Provide the (X, Y) coordinate of the cell's center where the given text is located.  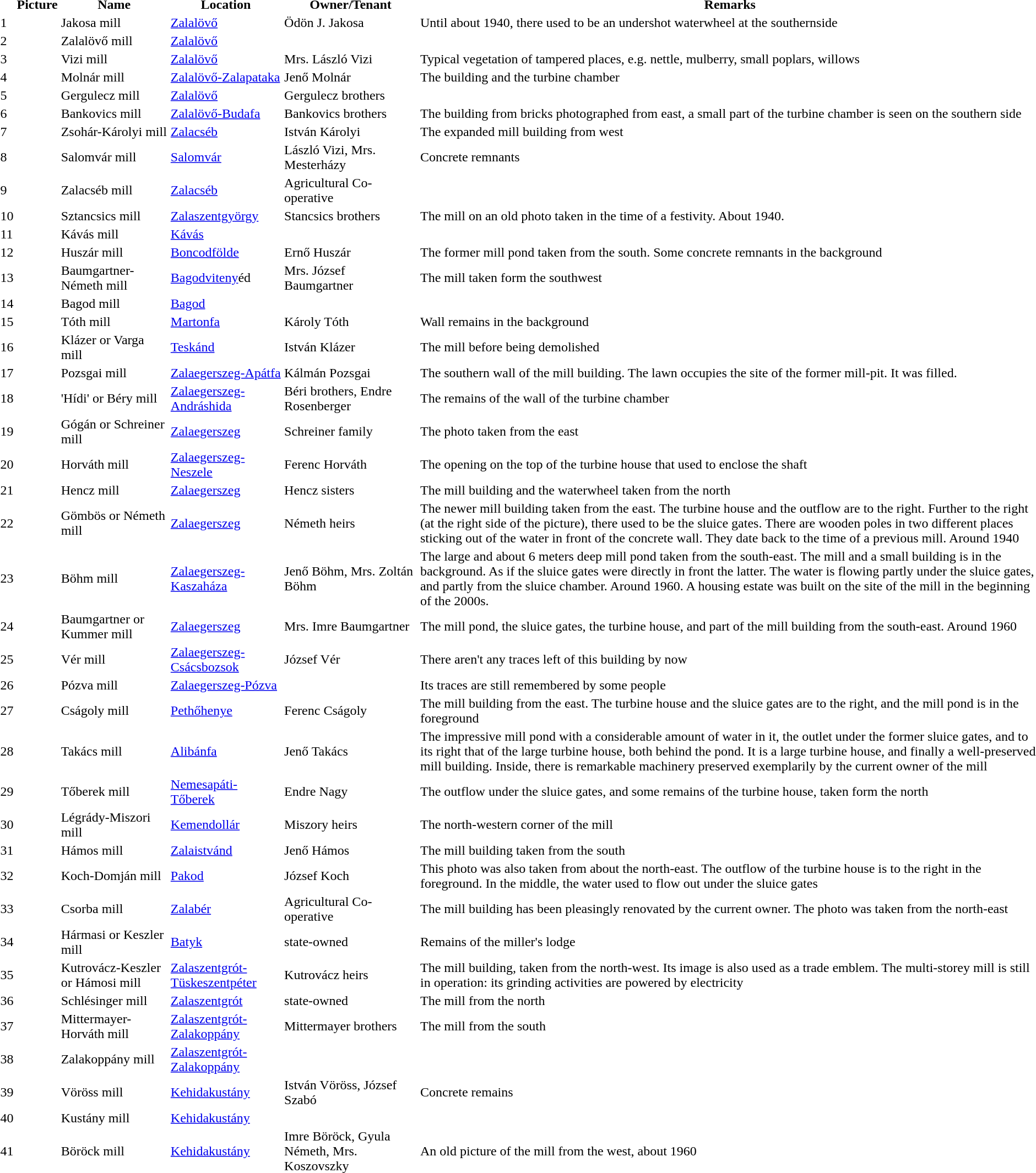
Stancsics brothers (351, 216)
Salomvár mill (114, 158)
Hencz mill (114, 490)
Jenő Böhm, Mrs. Zoltán Böhm (351, 578)
Zalaegerszeg-Andráshida (226, 399)
Hencz sisters (351, 490)
Mrs. József Baumgartner (351, 278)
Bankovics brothers (351, 113)
Zalaszentgrót (226, 1001)
István Károlyi (351, 132)
Horváth mill (114, 465)
Boncodfölde (226, 252)
Hármasi or Keszler mill (114, 942)
Kemendollár (226, 825)
Kutrovácz-Keszler or Hámosi mill (114, 975)
Pózva mill (114, 685)
Gergulecz brothers (351, 95)
Kálmán Pozsgai (351, 373)
István Vöröss, József Szabó (351, 1093)
Schlésinger mill (114, 1001)
Huszár mill (114, 252)
Ernő Huszár (351, 252)
Mittermayer-Horváth mill (114, 1027)
Zalaistvánd (226, 850)
Ödön J. Jakosa (351, 23)
Gömbös or Németh mill (114, 523)
Mrs. Imre Baumgartner (351, 627)
Nemesapáti-Tőberek (226, 792)
Batyk (226, 942)
Molnár mill (114, 77)
Mrs. László Vizi (351, 59)
Zalabér (226, 909)
Zsohár-Károlyi mill (114, 132)
Salomvár (226, 158)
Bagod (226, 303)
Bankovics mill (114, 113)
Zalalövő mill (114, 41)
Vér mill (114, 660)
Zalaszentgrót-Tüskeszentpéter (226, 975)
Hámos mill (114, 850)
Zalaegerszeg-Apátfa (226, 373)
Endre Nagy (351, 792)
Sztancsics mill (114, 216)
Ferenc Horváth (351, 465)
Zalaegerszeg-Pózva (226, 685)
Kutrovácz heirs (351, 975)
Cságoly mill (114, 710)
László Vizi, Mrs. Mesterházy (351, 158)
Zalakoppány mill (114, 1060)
Jenő Hámos (351, 850)
Zalaegerszeg-Csácsbozsok (226, 660)
Ferenc Cságoly (351, 710)
József Vér (351, 660)
Bagod mill (114, 303)
Gergulecz mill (114, 95)
Baumgartner or Kummer mill (114, 627)
Vizi mill (114, 59)
Jenő Molnár (351, 77)
'Hídi' or Béry mill (114, 399)
Martonfa (226, 322)
Kustány mill (114, 1118)
Klázer or Varga mill (114, 347)
Csorba mill (114, 909)
Zalaegerszeg-Neszele (226, 465)
Baumgartner-Németh mill (114, 278)
Koch-Domján mill (114, 876)
Kávás (226, 234)
Jakosa mill (114, 23)
Miszory heirs (351, 825)
Pozsgai mill (114, 373)
Bagodvitenyéd (226, 278)
Zalalövő-Zalapataka (226, 77)
Teskánd (226, 347)
István Klázer (351, 347)
Schreiner family (351, 432)
Kávás mill (114, 234)
Pethőhenye (226, 710)
Tőberek mill (114, 792)
Jenő Takács (351, 751)
József Koch (351, 876)
Mittermayer brothers (351, 1027)
Zalaegerszeg-Kaszaháza (226, 578)
Tóth mill (114, 322)
Gógán or Schreiner mill (114, 432)
Károly Tóth (351, 322)
Alibánfa (226, 751)
Légrády-Miszori mill (114, 825)
Böhm mill (114, 578)
Zalalövő-Budafa (226, 113)
Béri brothers, Endre Rosenberger (351, 399)
Zalacséb mill (114, 191)
Takács mill (114, 751)
Pakod (226, 876)
Zalaszentgyörgy (226, 216)
Németh heirs (351, 523)
Vöröss mill (114, 1093)
